Return the [X, Y] coordinate for the center point of the cell that contains the specified text.  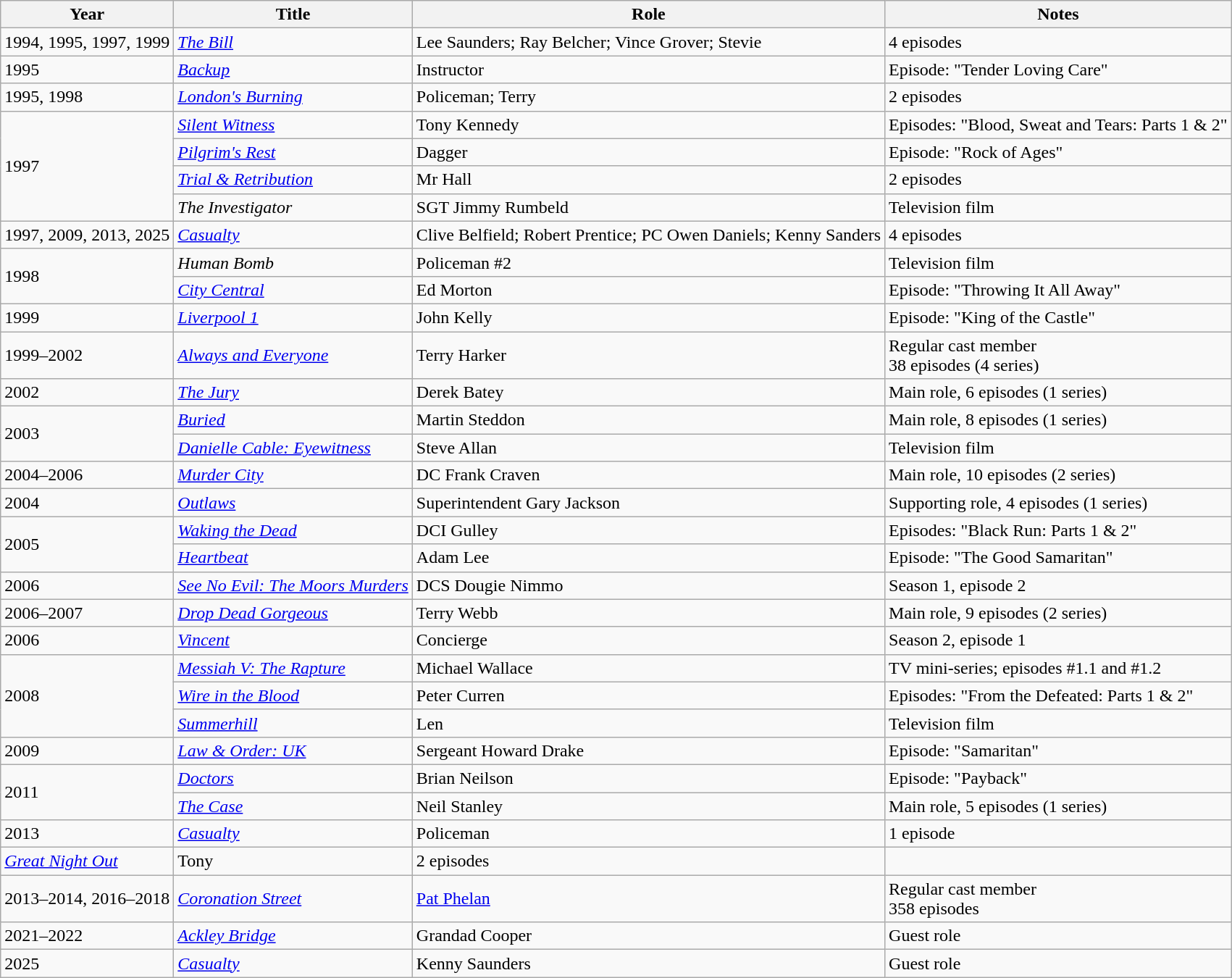
Instructor [648, 70]
Derek Batey [648, 393]
1998 [87, 276]
TV mini-series; episodes #1.1 and #1.2 [1058, 668]
Terry Harker [648, 355]
Episode: "Payback" [1058, 778]
Summerhill [293, 723]
Mr Hall [648, 180]
1999–2002 [87, 355]
John Kelly [648, 317]
2006–2007 [87, 613]
Supporting role, 4 episodes (1 series) [1058, 503]
1995, 1998 [87, 97]
Silent Witness [293, 125]
Peter Curren [648, 695]
Kenny Saunders [648, 964]
Year [87, 14]
Steve Allan [648, 448]
The Investigator [293, 207]
1 episode [1058, 834]
2003 [87, 434]
Len [648, 723]
Episode: "Samaritan" [1058, 751]
Great Night Out [87, 861]
Waking the Dead [293, 530]
Danielle Cable: Eyewitness [293, 448]
DCS Dougie Nimmo [648, 585]
Main role, 5 episodes (1 series) [1058, 806]
Vincent [293, 640]
2025 [87, 964]
1999 [87, 317]
Heartbeat [293, 558]
Main role, 8 episodes (1 series) [1058, 420]
Policeman; Terry [648, 97]
Sergeant Howard Drake [648, 751]
DCI Gulley [648, 530]
2002 [87, 393]
Policeman #2 [648, 262]
Adam Lee [648, 558]
Backup [293, 70]
2013 [87, 834]
Pilgrim's Rest [293, 152]
1997 [87, 166]
The Bill [293, 42]
The Jury [293, 393]
SGT Jimmy Rumbeld [648, 207]
Pat Phelan [648, 898]
Episode: "The Good Samaritan" [1058, 558]
Michael Wallace [648, 668]
Episode: "Rock of Ages" [1058, 152]
2004 [87, 503]
Tony [293, 861]
Ed Morton [648, 290]
2011 [87, 792]
2004–2006 [87, 475]
Episodes: "From the Defeated: Parts 1 & 2" [1058, 695]
Terry Webb [648, 613]
Wire in the Blood [293, 695]
Title [293, 14]
Clive Belfield; Robert Prentice; PC Owen Daniels; Kenny Sanders [648, 235]
Grandad Cooper [648, 936]
Liverpool 1 [293, 317]
Superintendent Gary Jackson [648, 503]
2021–2022 [87, 936]
Ackley Bridge [293, 936]
Drop Dead Gorgeous [293, 613]
Notes [1058, 14]
Concierge [648, 640]
Season 1, episode 2 [1058, 585]
Doctors [293, 778]
The Case [293, 806]
Always and Everyone [293, 355]
Lee Saunders; Ray Belcher; Vince Grover; Stevie [648, 42]
Episode: "Throwing It All Away" [1058, 290]
Dagger [648, 152]
Messiah V: The Rapture [293, 668]
Brian Neilson [648, 778]
Episodes: "Blood, Sweat and Tears: Parts 1 & 2" [1058, 125]
2008 [87, 695]
Main role, 9 episodes (2 series) [1058, 613]
1997, 2009, 2013, 2025 [87, 235]
Main role, 6 episodes (1 series) [1058, 393]
Murder City [293, 475]
Outlaws [293, 503]
2005 [87, 544]
Neil Stanley [648, 806]
1995 [87, 70]
Role [648, 14]
Tony Kennedy [648, 125]
City Central [293, 290]
2009 [87, 751]
Regular cast member 358 episodes [1058, 898]
Policeman [648, 834]
2013–2014, 2016–2018 [87, 898]
Trial & Retribution [293, 180]
Episode: "King of the Castle" [1058, 317]
Coronation Street [293, 898]
Buried [293, 420]
Martin Steddon [648, 420]
Law & Order: UK [293, 751]
Episode: "Tender Loving Care" [1058, 70]
Main role, 10 episodes (2 series) [1058, 475]
Regular cast member 38 episodes (4 series) [1058, 355]
DC Frank Craven [648, 475]
1994, 1995, 1997, 1999 [87, 42]
Season 2, episode 1 [1058, 640]
London's Burning [293, 97]
Human Bomb [293, 262]
See No Evil: The Moors Murders [293, 585]
Episodes: "Black Run: Parts 1 & 2" [1058, 530]
